Identify which cell holds the provided text, then report its [X, Y] central coordinate. 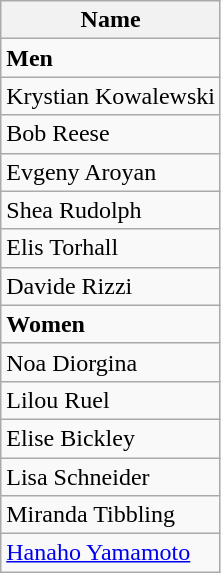
Lisa Schneider [111, 477]
Name [111, 20]
Lilou Ruel [111, 400]
Elis Torhall [111, 248]
Krystian Kowalewski [111, 96]
Bob Reese [111, 134]
Shea Rudolph [111, 210]
Women [111, 324]
Davide Rizzi [111, 286]
Evgeny Aroyan [111, 172]
Men [111, 58]
Miranda Tibbling [111, 515]
Noa Diorgina [111, 362]
Elise Bickley [111, 438]
Hanaho Yamamoto [111, 553]
